Return [X, Y] of the center of cell containing provided text 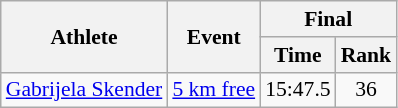
Gabrijela Skender [84, 90]
15:47.5 [298, 90]
Final [328, 19]
Event [214, 36]
Athlete [84, 36]
36 [366, 90]
5 km free [214, 90]
Rank [366, 55]
Time [298, 55]
